Detect which cell encompasses the target text, then output its [x, y] center coordinate. 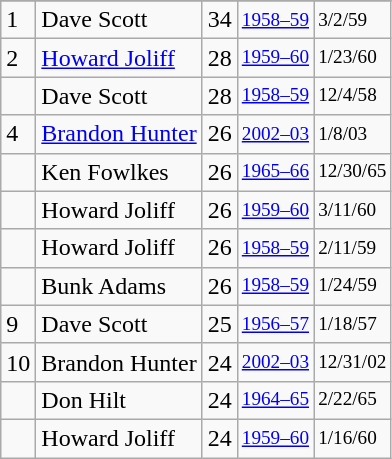
2 [18, 58]
3/11/60 [352, 210]
12/4/58 [352, 96]
2/11/59 [352, 248]
1956–57 [275, 324]
25 [220, 324]
1/23/60 [352, 58]
4 [18, 134]
2/22/65 [352, 400]
1/18/57 [352, 324]
10 [18, 362]
12/31/02 [352, 362]
1965–66 [275, 172]
Don Hilt [119, 400]
1 [18, 20]
3/2/59 [352, 20]
1/16/60 [352, 438]
Ken Fowlkes [119, 172]
Bunk Adams [119, 286]
1964–65 [275, 400]
9 [18, 324]
34 [220, 20]
12/30/65 [352, 172]
1/8/03 [352, 134]
1/24/59 [352, 286]
